Output the [X, Y] coordinate of the center of the cell containing the given text.  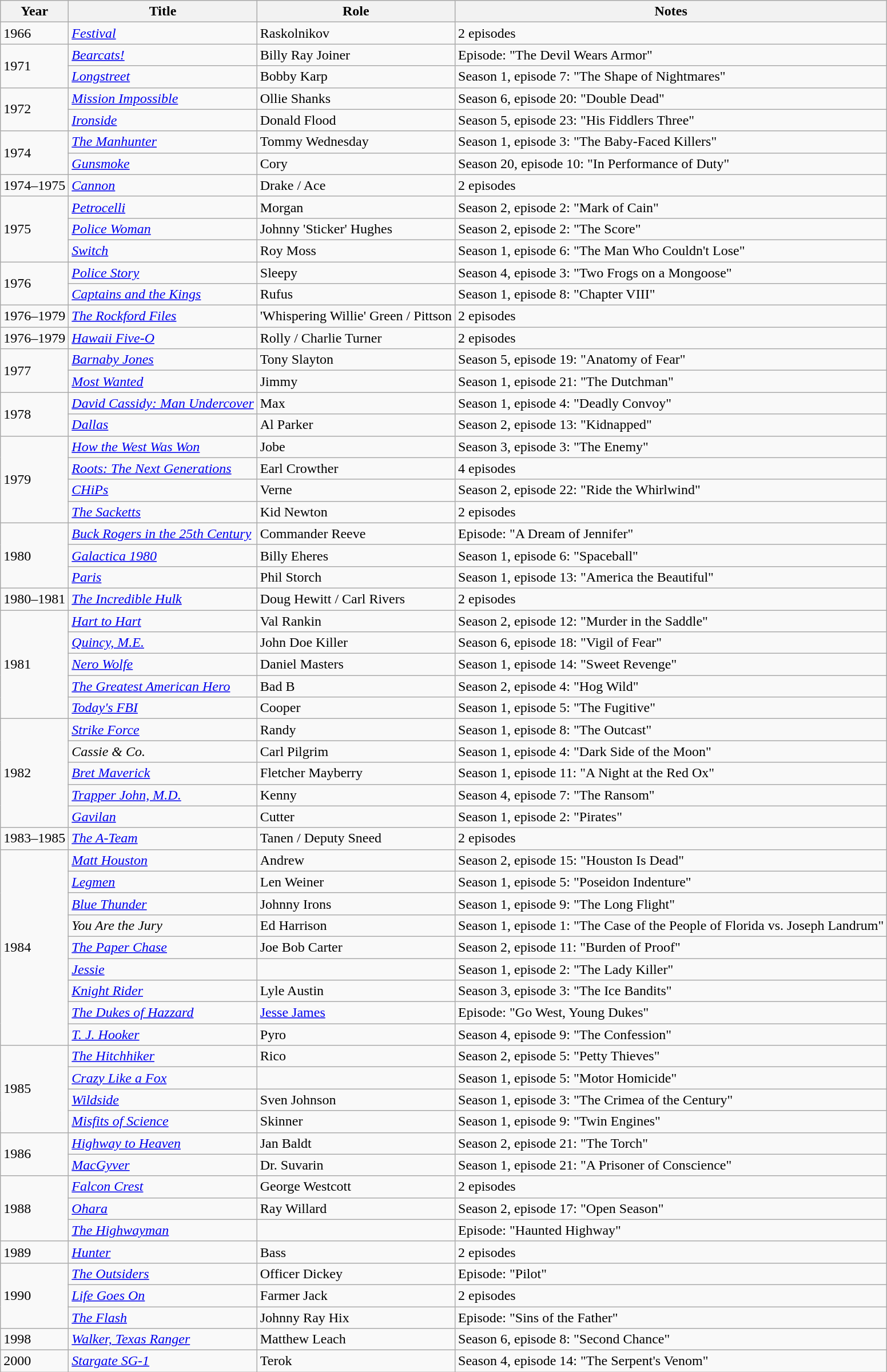
The Paper Chase [162, 947]
Wildside [162, 1100]
Paris [162, 577]
Skinner [356, 1122]
Bret Maverick [162, 773]
Ohara [162, 1208]
You Are the Jury [162, 925]
Hawaii Five-O [162, 338]
Season 1, episode 7: "The Shape of Nightmares" [671, 77]
Johnny Irons [356, 904]
4 episodes [671, 468]
Falcon Crest [162, 1187]
1972 [34, 109]
Season 1, episode 5: "The Fugitive" [671, 708]
Season 6, episode 8: "Second Chance" [671, 1339]
Season 20, episode 10: "In Performance of Duty" [671, 164]
Episode: "The Devil Wears Armor" [671, 55]
Gavilan [162, 817]
Joe Bob Carter [356, 947]
Len Weiner [356, 882]
Walker, Texas Ranger [162, 1339]
Legmen [162, 882]
Title [162, 11]
Season 1, episode 11: "A Night at the Red Ox" [671, 773]
Al Parker [356, 425]
Season 1, episode 6: "Spaceball" [671, 555]
Jessie [162, 969]
Most Wanted [162, 381]
Earl Crowther [356, 468]
Season 2, episode 2: "The Score" [671, 229]
Switch [162, 250]
Sleepy [356, 273]
Season 1, episode 21: "A Prisoner of Conscience" [671, 1165]
Roy Moss [356, 250]
Ollie Shanks [356, 98]
Carl Pilgrim [356, 751]
2000 [34, 1361]
Season 2, episode 22: "Ride the Whirlwind" [671, 490]
Season 1, episode 5: "Poseidon Indenture" [671, 882]
Episode: "Pilot" [671, 1274]
Rufus [356, 295]
Season 3, episode 3: "The Enemy" [671, 447]
The Sacketts [162, 512]
Jan Baldt [356, 1143]
1982 [34, 773]
Season 2, episode 4: "Hog Wild" [671, 686]
Billy Eheres [356, 555]
Petrocelli [162, 207]
Season 2, episode 15: "Houston Is Dead" [671, 860]
1984 [34, 947]
Season 2, episode 13: "Kidnapped" [671, 425]
Episode: "Go West, Young Dukes" [671, 1013]
Raskolnikov [356, 33]
Phil Storch [356, 577]
The Flash [162, 1317]
Festival [162, 33]
Rico [356, 1056]
Longstreet [162, 77]
Season 4, episode 7: "The Ransom" [671, 795]
1974 [34, 153]
Fletcher Mayberry [356, 773]
Tommy Wednesday [356, 142]
Jesse James [356, 1013]
Ray Willard [356, 1208]
Season 6, episode 20: "Double Dead" [671, 98]
MacGyver [162, 1165]
Season 1, episode 14: "Sweet Revenge" [671, 665]
Season 5, episode 23: "His Fiddlers Three" [671, 120]
Kenny [356, 795]
Season 1, episode 1: "The Case of the People of Florida vs. Joseph Landrum" [671, 925]
Season 1, episode 3: "The Baby-Faced Killers" [671, 142]
Sven Johnson [356, 1100]
Season 1, episode 2: "Pirates" [671, 817]
T. J. Hooker [162, 1035]
'Whispering Willie' Green / Pittson [356, 316]
George Westcott [356, 1187]
Cutter [356, 817]
Matthew Leach [356, 1339]
Today's FBI [162, 708]
The Manhunter [162, 142]
Role [356, 11]
Blue Thunder [162, 904]
The Outsiders [162, 1274]
1986 [34, 1154]
Season 2, episode 5: "Petty Thieves" [671, 1056]
Misfits of Science [162, 1122]
Nero Wolfe [162, 665]
Verne [356, 490]
Season 1, episode 2: "The Lady Killer" [671, 969]
Buck Rogers in the 25th Century [162, 534]
Billy Ray Joiner [356, 55]
The Incredible Hulk [162, 599]
Season 1, episode 8: "Chapter VIII" [671, 295]
The A-Team [162, 838]
John Doe Killer [356, 643]
Cory [356, 164]
Episode: "Sins of the Father" [671, 1317]
Farmer Jack [356, 1295]
Roots: The Next Generations [162, 468]
Gunsmoke [162, 164]
Andrew [356, 860]
Hart to Hart [162, 621]
Lyle Austin [356, 991]
Stargate SG-1 [162, 1361]
The Rockford Files [162, 316]
Season 1, episode 6: "The Man Who Couldn't Lose" [671, 250]
1985 [34, 1089]
Bad B [356, 686]
Season 5, episode 19: "Anatomy of Fear" [671, 360]
Episode: "Haunted Highway" [671, 1230]
Bobby Karp [356, 77]
Episode: "A Dream of Jennifer" [671, 534]
1981 [34, 664]
Bass [356, 1252]
Tony Slayton [356, 360]
Dallas [162, 425]
Season 2, episode 21: "The Torch" [671, 1143]
Season 2, episode 11: "Burden of Proof" [671, 947]
1971 [34, 66]
1978 [34, 414]
Season 1, episode 9: "The Long Flight" [671, 904]
1966 [34, 33]
Val Rankin [356, 621]
Season 1, episode 4: "Dark Side of the Moon" [671, 751]
The Highwayman [162, 1230]
Cooper [356, 708]
The Greatest American Hero [162, 686]
1976 [34, 284]
Season 2, episode 12: "Murder in the Saddle" [671, 621]
Season 1, episode 13: "America the Beautiful" [671, 577]
Season 1, episode 9: "Twin Engines" [671, 1122]
Crazy Like a Fox [162, 1078]
Season 4, episode 3: "Two Frogs on a Mongoose" [671, 273]
1988 [34, 1208]
Year [34, 11]
Mission Impossible [162, 98]
Season 3, episode 3: "The Ice Bandits" [671, 991]
David Cassidy: Man Undercover [162, 403]
Barnaby Jones [162, 360]
Commander Reeve [356, 534]
Kid Newton [356, 512]
Rolly / Charlie Turner [356, 338]
Morgan [356, 207]
Season 6, episode 18: "Vigil of Fear" [671, 643]
Season 4, episode 14: "The Serpent's Venom" [671, 1361]
1983–1985 [34, 838]
Johnny Ray Hix [356, 1317]
Dr. Suvarin [356, 1165]
Pyro [356, 1035]
Jimmy [356, 381]
1990 [34, 1295]
Johnny 'Sticker' Hughes [356, 229]
1975 [34, 229]
Season 1, episode 5: "Motor Homicide" [671, 1078]
Season 1, episode 21: "The Dutchman" [671, 381]
Doug Hewitt / Carl Rivers [356, 599]
Galactica 1980 [162, 555]
Hunter [162, 1252]
Randy [356, 730]
Season 4, episode 9: "The Confession" [671, 1035]
Police Story [162, 273]
1979 [34, 479]
The Hitchhiker [162, 1056]
1998 [34, 1339]
Season 2, episode 17: "Open Season" [671, 1208]
1974–1975 [34, 185]
Tanen / Deputy Sneed [356, 838]
Cassie & Co. [162, 751]
1989 [34, 1252]
Donald Flood [356, 120]
Jobe [356, 447]
Life Goes On [162, 1295]
1980–1981 [34, 599]
Ed Harrison [356, 925]
Quincy, M.E. [162, 643]
Knight Rider [162, 991]
Terok [356, 1361]
Season 1, episode 8: "The Outcast" [671, 730]
Captains and the Kings [162, 295]
Ironside [162, 120]
Strike Force [162, 730]
1980 [34, 555]
Season 1, episode 3: "The Crimea of the Century" [671, 1100]
CHiPs [162, 490]
Bearcats! [162, 55]
The Dukes of Hazzard [162, 1013]
Drake / Ace [356, 185]
Notes [671, 11]
Police Woman [162, 229]
1977 [34, 371]
Season 2, episode 2: "Mark of Cain" [671, 207]
Max [356, 403]
Officer Dickey [356, 1274]
Highway to Heaven [162, 1143]
Daniel Masters [356, 665]
How the West Was Won [162, 447]
Matt Houston [162, 860]
Cannon [162, 185]
Trapper John, M.D. [162, 795]
Season 1, episode 4: "Deadly Convoy" [671, 403]
